Identify which cell holds the provided text, then report its (x, y) central coordinate. 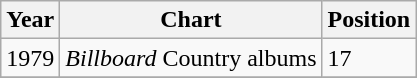
Billboard Country albums (191, 58)
1979 (30, 58)
17 (369, 58)
Year (30, 20)
Chart (191, 20)
Position (369, 20)
